Scan for the cell matching the given text and deliver its [x, y] coordinate at center. 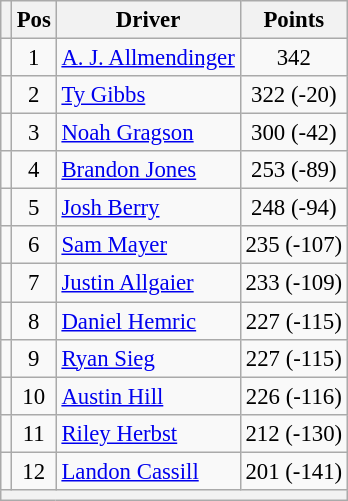
212 (-130) [294, 433]
5 [34, 208]
Riley Herbst [148, 433]
10 [34, 396]
233 (-109) [294, 283]
Austin Hill [148, 396]
8 [34, 321]
4 [34, 170]
Ryan Sieg [148, 358]
Daniel Hemric [148, 321]
226 (-116) [294, 396]
9 [34, 358]
A. J. Allmendinger [148, 58]
300 (-42) [294, 133]
Sam Mayer [148, 245]
Brandon Jones [148, 170]
Justin Allgaier [148, 283]
6 [34, 245]
3 [34, 133]
Landon Cassill [148, 471]
2 [34, 95]
11 [34, 433]
1 [34, 58]
7 [34, 283]
253 (-89) [294, 170]
12 [34, 471]
Noah Gragson [148, 133]
Driver [148, 20]
Ty Gibbs [148, 95]
248 (-94) [294, 208]
235 (-107) [294, 245]
Josh Berry [148, 208]
342 [294, 58]
201 (-141) [294, 471]
322 (-20) [294, 95]
Points [294, 20]
Pos [34, 20]
